Extract the [x, y] coordinate from the center of the cell holding the provided text.  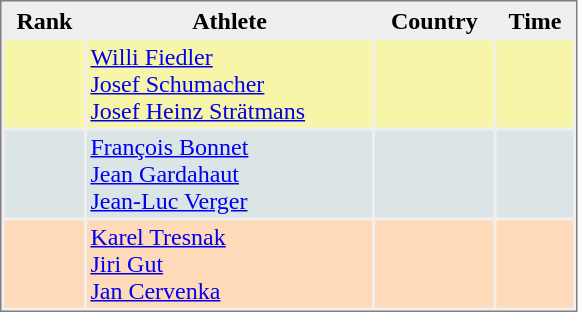
Willi FiedlerJosef SchumacherJosef Heinz Strätmans [229, 84]
Rank [44, 20]
Time [535, 20]
Athlete [229, 20]
Country [434, 20]
Karel TresnakJiri GutJan Cervenka [229, 264]
François BonnetJean GardahautJean-Luc Verger [229, 174]
